Identify which cell holds the provided text, then report its (X, Y) central coordinate. 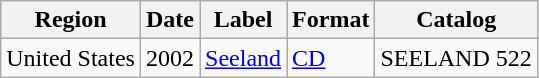
2002 (170, 58)
Catalog (456, 20)
United States (71, 58)
Region (71, 20)
Seeland (244, 58)
SEELAND 522 (456, 58)
Label (244, 20)
CD (331, 58)
Date (170, 20)
Format (331, 20)
